For the text-containing cell, return its midpoint in [X, Y] coordinate format. 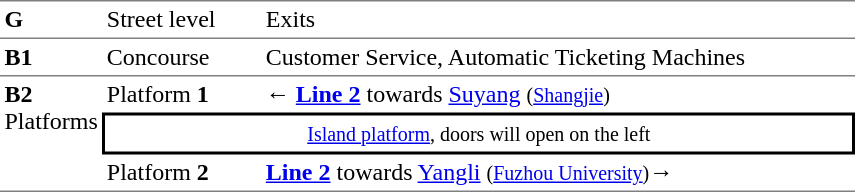
B2Platforms [51, 134]
Platform 1 [182, 94]
G [51, 19]
B1 [51, 58]
Island platform, doors will open on the left [478, 133]
Platform 2 [182, 173]
Customer Service, Automatic Ticketing Machines [558, 58]
Exits [558, 19]
Street level [182, 19]
Line 2 towards Yangli (Fuzhou University)→ [558, 173]
Concourse [182, 58]
← Line 2 towards Suyang (Shangjie) [558, 94]
